From the cell containing the given text, extract its center point as (x, y) coordinate. 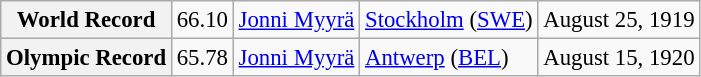
Antwerp (BEL) (449, 58)
World Record (86, 20)
Stockholm (SWE) (449, 20)
August 25, 1919 (619, 20)
August 15, 1920 (619, 58)
Olympic Record (86, 58)
65.78 (202, 58)
66.10 (202, 20)
